From the cell containing the given text, extract its center point as [x, y] coordinate. 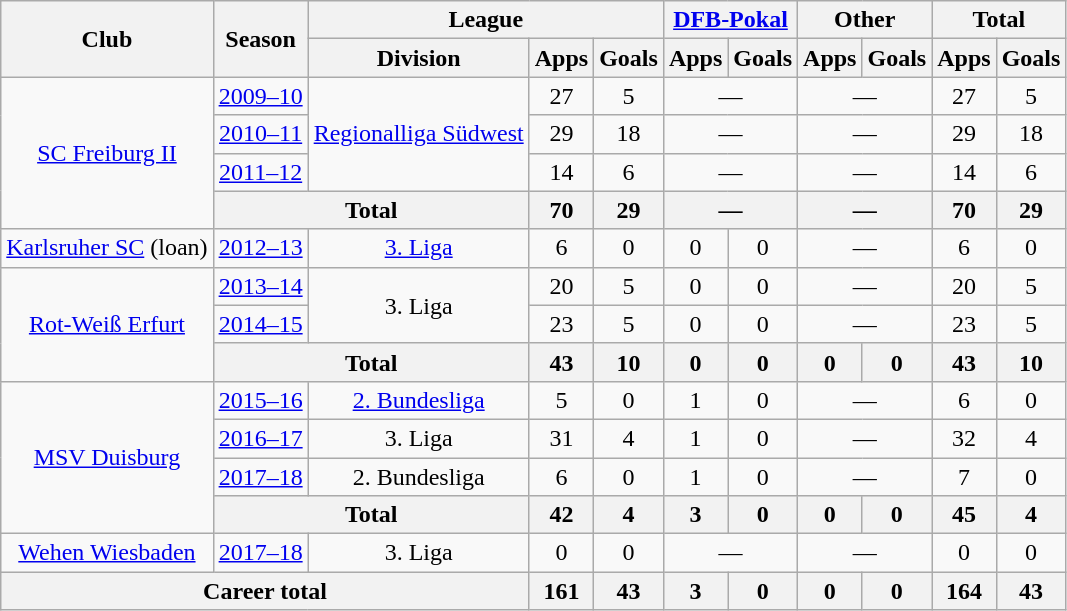
2011–12 [260, 172]
2009–10 [260, 96]
League [486, 20]
164 [964, 591]
42 [561, 515]
MSV Duisburg [107, 457]
Career total [265, 591]
Wehen Wiesbaden [107, 553]
Club [107, 39]
Season [260, 39]
32 [964, 438]
Other [865, 20]
2014–15 [260, 324]
Karlsruher SC (loan) [107, 248]
31 [561, 438]
2016–17 [260, 438]
DFB-Pokal [730, 20]
2013–14 [260, 286]
2010–11 [260, 134]
7 [964, 477]
Division [418, 58]
2012–13 [260, 248]
Rot-Weiß Erfurt [107, 324]
2015–16 [260, 400]
SC Freiburg II [107, 153]
161 [561, 591]
Regionalliga Südwest [418, 134]
45 [964, 515]
